Return (X, Y) of the center of cell containing provided text 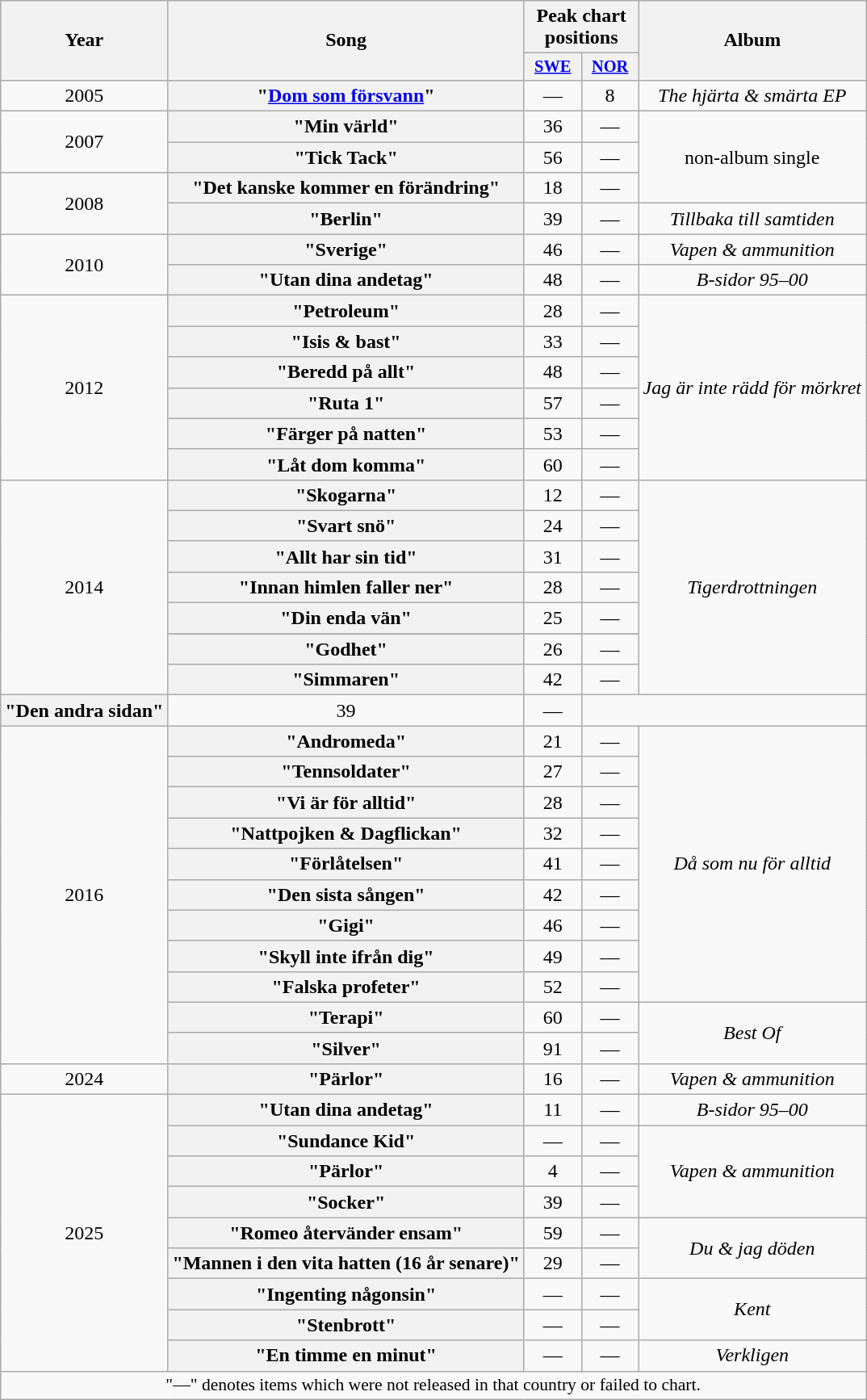
"Ingenting någonsin" (346, 1294)
"Gigi" (346, 925)
"Mannen i den vita hatten (16 år senare)" (346, 1264)
"Petroleum" (346, 311)
Verkligen (752, 1356)
Då som nu för alltid (752, 864)
32 (552, 833)
"Dom som försvann" (346, 95)
"Tick Tack" (346, 157)
"Svart snö" (346, 526)
11 (552, 1110)
59 (552, 1233)
2016 (84, 895)
non-album single (752, 157)
Peak chart positions (581, 27)
36 (552, 127)
"Falska profeter" (346, 987)
2025 (84, 1234)
29 (552, 1264)
26 (552, 649)
Best Of (752, 1033)
"Romeo återvänder ensam" (346, 1233)
Kent (752, 1310)
Year (84, 40)
"Innan himlen faller ner" (346, 587)
"Silver" (346, 1048)
"Den sista sången" (346, 895)
8 (610, 95)
"Färger på natten" (346, 434)
"Förlåtelsen" (346, 864)
"En timme en minut" (346, 1356)
91 (552, 1048)
"—" denotes items which were not released in that country or failed to chart. (433, 1385)
Jag är inte rädd för mörkret (752, 388)
"Berlin" (346, 219)
"Beredd på allt" (346, 372)
Tigerdrottningen (752, 587)
2012 (84, 388)
57 (552, 403)
NOR (610, 67)
"Vi är för alltid" (346, 803)
52 (552, 987)
SWE (552, 67)
2008 (84, 203)
"Skogarna" (346, 495)
31 (552, 556)
16 (552, 1079)
"Den andra sidan" (84, 710)
"Isis & bast" (346, 342)
2010 (84, 265)
"Det kanske kommer en förändring" (346, 188)
53 (552, 434)
"Nattpojken & Dagflickan" (346, 833)
18 (552, 188)
"Socker" (346, 1202)
2014 (84, 587)
"Allt har sin tid" (346, 556)
"Tennsoldater" (346, 772)
"Andromeda" (346, 741)
56 (552, 157)
2007 (84, 142)
2024 (84, 1079)
"Min värld" (346, 127)
Tillbaka till samtiden (752, 219)
"Stenbrott" (346, 1325)
"Sverige" (346, 249)
"Din enda vän" (346, 618)
24 (552, 526)
27 (552, 772)
"Sundance Kid" (346, 1141)
12 (552, 495)
49 (552, 956)
"Godhet" (346, 649)
The hjärta & smärta EP (752, 95)
41 (552, 864)
Du & jag döden (752, 1248)
4 (552, 1172)
"Skyll inte ifrån dig" (346, 956)
"Ruta 1" (346, 403)
"Låt dom komma" (346, 464)
25 (552, 618)
"Terapi" (346, 1017)
21 (552, 741)
"Simmaren" (346, 680)
Album (752, 40)
33 (552, 342)
2005 (84, 95)
Song (346, 40)
